From the cell containing the given text, extract its center point as (X, Y) coordinate. 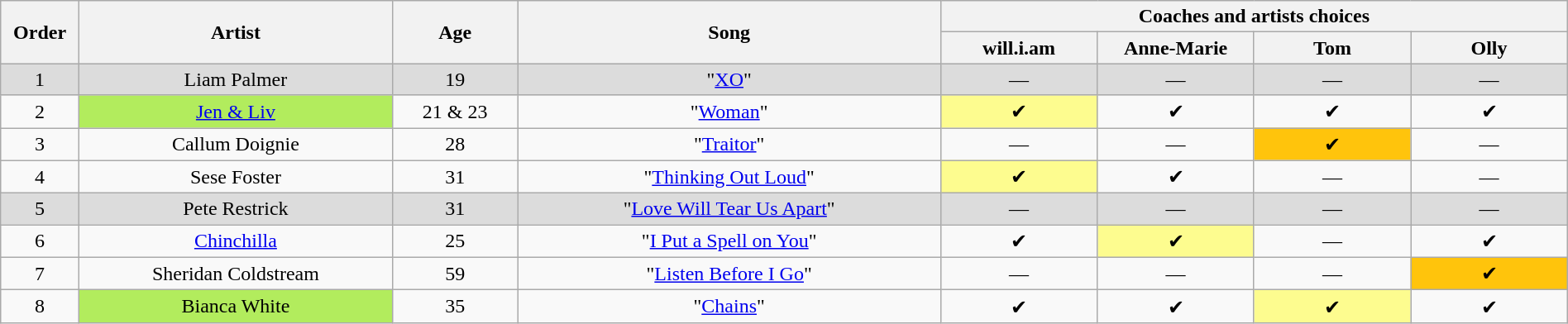
5 (40, 209)
"Love Will Tear Us Apart" (729, 209)
Sese Foster (235, 177)
Callum Doignie (235, 144)
"Listen Before I Go" (729, 274)
2 (40, 112)
6 (40, 241)
Pete Restrick (235, 209)
"Thinking Out Loud" (729, 177)
8 (40, 307)
7 (40, 274)
Coaches and artists choices (1254, 17)
will.i.am (1019, 48)
"Traitor" (729, 144)
"Chains" (729, 307)
Sheridan Coldstream (235, 274)
Liam Palmer (235, 79)
Jen & Liv (235, 112)
Age (455, 32)
"I Put a Spell on You" (729, 241)
19 (455, 79)
3 (40, 144)
"XO" (729, 79)
Song (729, 32)
4 (40, 177)
Artist (235, 32)
Order (40, 32)
Chinchilla (235, 241)
21 & 23 (455, 112)
28 (455, 144)
"Woman" (729, 112)
59 (455, 274)
Anne-Marie (1176, 48)
Tom (1331, 48)
25 (455, 241)
Bianca White (235, 307)
35 (455, 307)
1 (40, 79)
Olly (1489, 48)
